Provide the [x, y] coordinate of the cell's center where the given text is located.  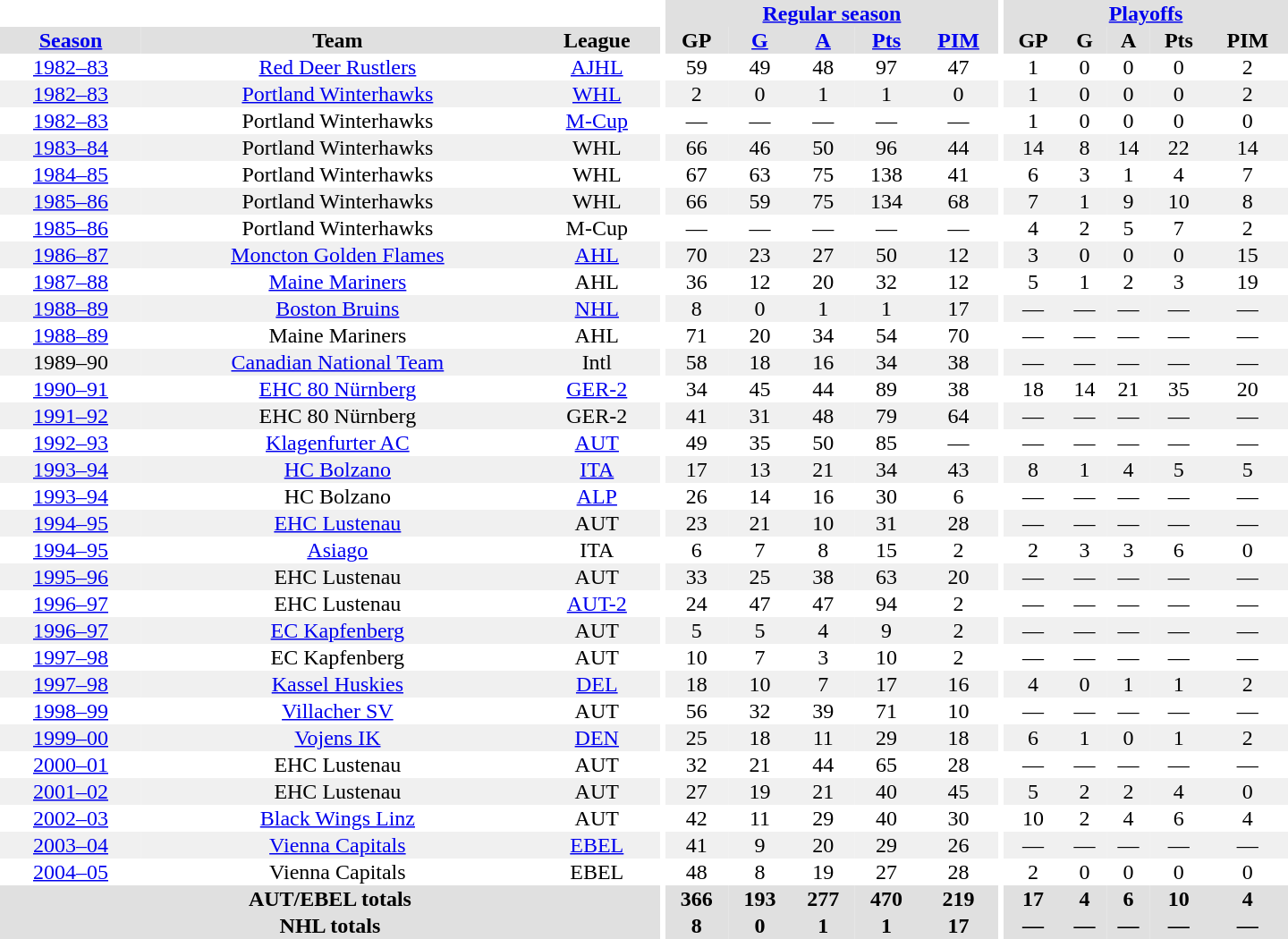
64 [958, 416]
ALP [597, 496]
67 [696, 174]
AUT/EBEL totals [330, 899]
43 [958, 469]
NHL totals [330, 926]
24 [696, 604]
Boston Bruins [338, 309]
Intl [597, 362]
1986–87 [71, 255]
Black Wings Linz [338, 818]
54 [887, 335]
Vojens IK [338, 738]
94 [887, 604]
Canadian National Team [338, 362]
96 [887, 148]
2003–04 [71, 845]
470 [887, 899]
138 [887, 174]
2004–05 [71, 872]
1999–00 [71, 738]
2001–02 [71, 791]
134 [887, 201]
Regular season [832, 13]
AUT-2 [597, 604]
277 [823, 899]
36 [696, 282]
42 [696, 818]
193 [760, 899]
1987–88 [71, 282]
1989–90 [71, 362]
219 [958, 899]
33 [696, 577]
Asiago [338, 550]
2002–03 [71, 818]
1990–91 [71, 389]
68 [958, 201]
Playoffs [1146, 13]
Season [71, 40]
46 [760, 148]
65 [887, 765]
1991–92 [71, 416]
Villacher SV [338, 711]
2000–01 [71, 765]
79 [887, 416]
Klagenfurter AC [338, 443]
39 [823, 711]
1995–96 [71, 577]
13 [760, 469]
1998–99 [71, 711]
1992–93 [71, 443]
56 [696, 711]
League [597, 40]
Moncton Golden Flames [338, 255]
89 [887, 389]
1983–84 [71, 148]
NHL [597, 309]
Team [338, 40]
22 [1179, 148]
DEN [597, 738]
AJHL [597, 67]
366 [696, 899]
Kassel Huskies [338, 684]
DEL [597, 684]
58 [696, 362]
Red Deer Rustlers [338, 67]
85 [887, 443]
97 [887, 67]
1984–85 [71, 174]
